Search for the cell housing the specified text and yield its [X, Y] center coordinate. 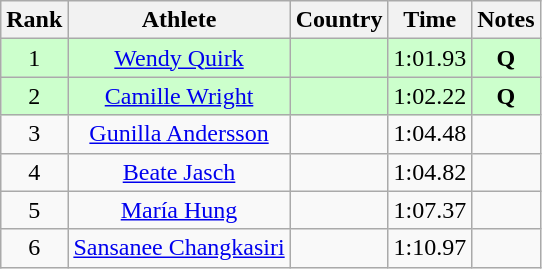
Camille Wright [179, 96]
1:04.82 [430, 172]
Athlete [179, 20]
Gunilla Andersson [179, 134]
Beate Jasch [179, 172]
5 [34, 210]
3 [34, 134]
4 [34, 172]
1 [34, 58]
Notes [506, 20]
Time [430, 20]
María Hung [179, 210]
1:01.93 [430, 58]
Sansanee Changkasiri [179, 248]
Rank [34, 20]
Wendy Quirk [179, 58]
1:10.97 [430, 248]
2 [34, 96]
6 [34, 248]
Country [339, 20]
1:04.48 [430, 134]
1:02.22 [430, 96]
1:07.37 [430, 210]
